Scan for the cell matching the given text and deliver its [X, Y] coordinate at center. 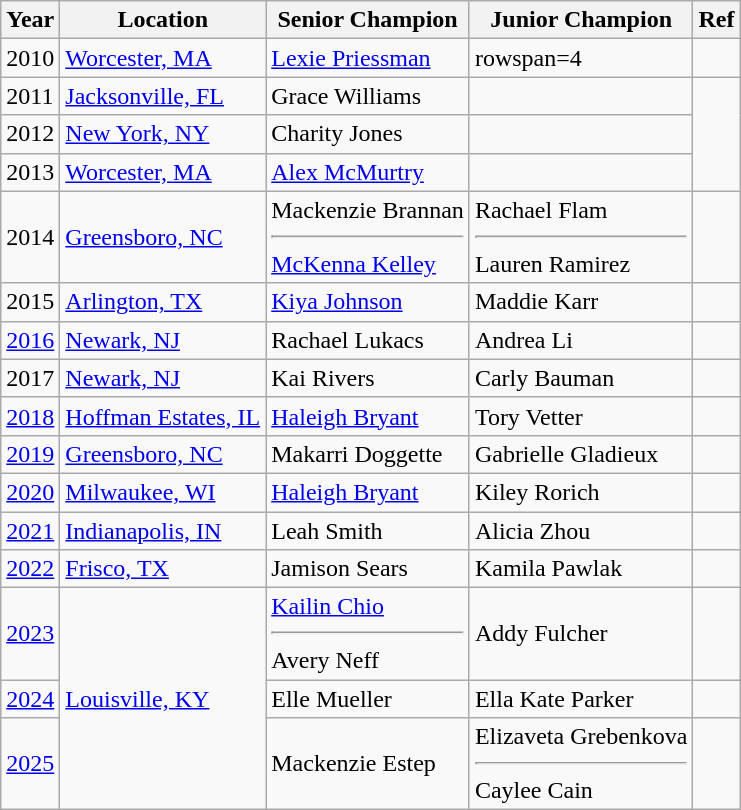
Addy Fulcher [581, 634]
Charity Jones [368, 134]
Rachael FlamLauren Ramirez [581, 237]
2015 [30, 302]
Louisville, KY [163, 699]
2023 [30, 634]
2011 [30, 96]
2021 [30, 531]
2024 [30, 699]
Ella Kate Parker [581, 699]
Gabrielle Gladieux [581, 454]
Mackenzie BrannanMcKenna Kelley [368, 237]
2020 [30, 492]
Milwaukee, WI [163, 492]
Location [163, 20]
2012 [30, 134]
Alex McMurtry [368, 172]
Mackenzie Estep [368, 764]
Elle Mueller [368, 699]
Year [30, 20]
Rachael Lukacs [368, 340]
Tory Vetter [581, 416]
Indianapolis, IN [163, 531]
Kailin ChioAvery Neff [368, 634]
Lexie Priessman [368, 58]
Alicia Zhou [581, 531]
New York, NY [163, 134]
rowspan=4 [581, 58]
2022 [30, 569]
2013 [30, 172]
Kiley Rorich [581, 492]
Hoffman Estates, IL [163, 416]
Leah Smith [368, 531]
2016 [30, 340]
Makarri Doggette [368, 454]
2017 [30, 378]
Andrea Li [581, 340]
Jacksonville, FL [163, 96]
Carly Bauman [581, 378]
Junior Champion [581, 20]
Senior Champion [368, 20]
Arlington, TX [163, 302]
Elizaveta GrebenkovaCaylee Cain [581, 764]
Kamila Pawlak [581, 569]
Grace Williams [368, 96]
Kiya Johnson [368, 302]
2010 [30, 58]
Maddie Karr [581, 302]
2019 [30, 454]
Jamison Sears [368, 569]
Frisco, TX [163, 569]
2018 [30, 416]
2025 [30, 764]
2014 [30, 237]
Ref [716, 20]
Kai Rivers [368, 378]
